Determine the (X, Y) coordinate at the center of the cell enclosing the given text.  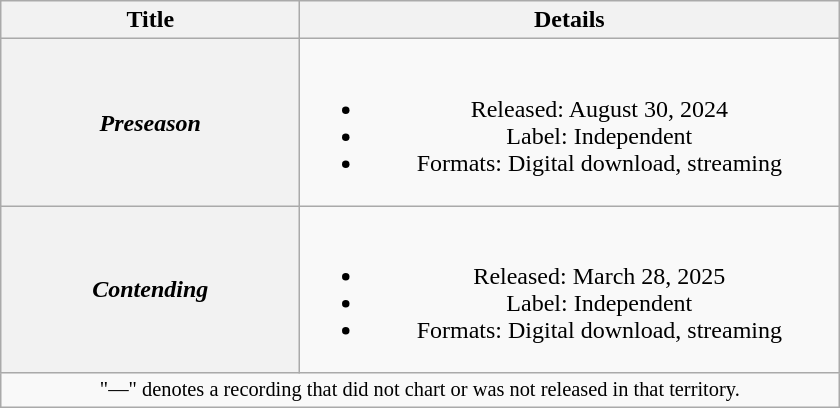
Released: March 28, 2025Label: IndependentFormats: Digital download, streaming (570, 290)
Contending (150, 290)
Details (570, 20)
Title (150, 20)
Released: August 30, 2024Label: IndependentFormats: Digital download, streaming (570, 122)
Preseason (150, 122)
"—" denotes a recording that did not chart or was not released in that territory. (420, 390)
